Capture the cell that displays the provided text and extract its [x, y] central coordinate. 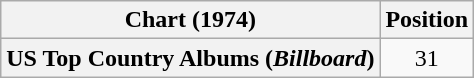
Chart (1974) [190, 20]
31 [427, 58]
US Top Country Albums (Billboard) [190, 58]
Position [427, 20]
